Search for the cell housing the specified text and yield its [x, y] center coordinate. 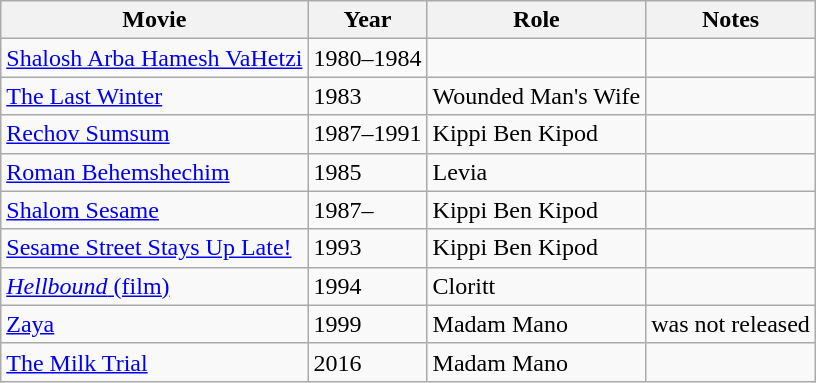
1987– [368, 210]
Shalom Sesame [154, 210]
was not released [731, 324]
1987–1991 [368, 134]
Rechov Sumsum [154, 134]
Zaya [154, 324]
Sesame Street Stays Up Late! [154, 248]
1983 [368, 96]
1994 [368, 286]
1985 [368, 172]
Wounded Man's Wife [536, 96]
Roman Behemshechim [154, 172]
1980–1984 [368, 58]
Cloritt [536, 286]
Notes [731, 20]
1993 [368, 248]
Shalosh Arba Hamesh VaHetzi [154, 58]
Role [536, 20]
Movie [154, 20]
1999 [368, 324]
The Last Winter [154, 96]
Levia [536, 172]
Year [368, 20]
2016 [368, 362]
The Milk Trial [154, 362]
Hellbound (film) [154, 286]
